Scan for the cell matching the given text and deliver its [x, y] coordinate at center. 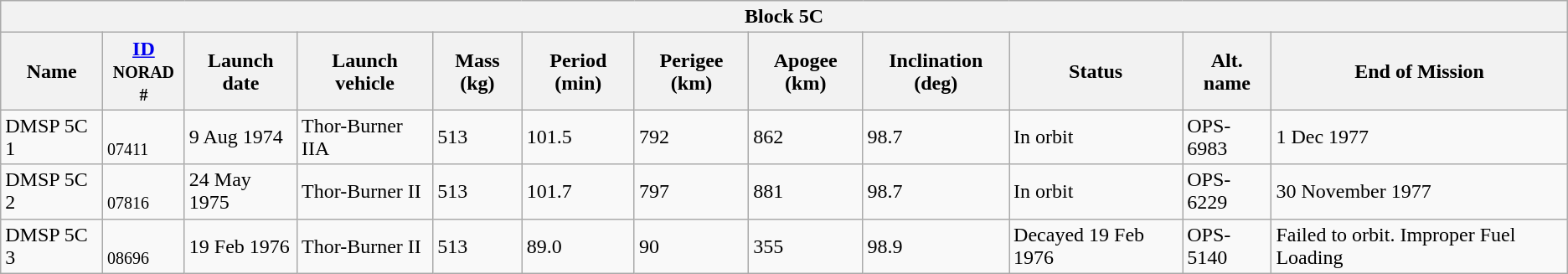
OPS-6229 [1227, 191]
101.7 [578, 191]
Perigee (km) [691, 71]
Failed to orbit. Improper Fuel Loading [1419, 246]
9 Aug 1974 [240, 137]
797 [691, 191]
98.9 [936, 246]
Launch vehicle [364, 71]
Decayed 19 Feb 1976 [1096, 246]
Block 5C [784, 17]
08696 [144, 246]
Name [52, 71]
881 [806, 191]
Thor-Burner IIA [364, 137]
30 November 1977 [1419, 191]
Status [1096, 71]
24 May 1975 [240, 191]
IDNORAD # [144, 71]
DMSP 5C 2 [52, 191]
355 [806, 246]
DMSP 5C 1 [52, 137]
Inclination (deg) [936, 71]
End of Mission [1419, 71]
792 [691, 137]
Period (min) [578, 71]
OPS-6983 [1227, 137]
Mass (kg) [477, 71]
07816 [144, 191]
101.5 [578, 137]
90 [691, 246]
OPS-5140 [1227, 246]
Alt. name [1227, 71]
19 Feb 1976 [240, 246]
1 Dec 1977 [1419, 137]
862 [806, 137]
Apogee (km) [806, 71]
Launch date [240, 71]
07411 [144, 137]
89.0 [578, 246]
DMSP 5C 3 [52, 246]
